Identify which cell holds the provided text, then report its (x, y) central coordinate. 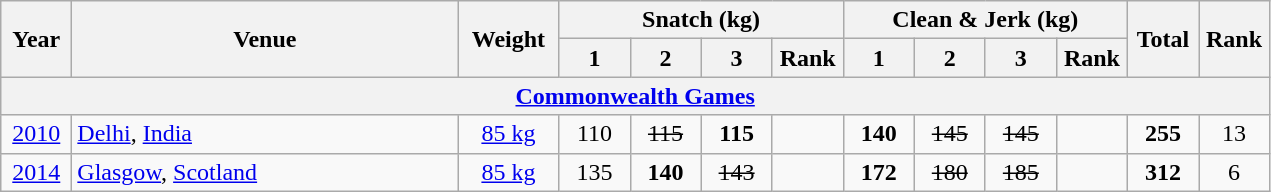
Delhi, India (265, 134)
185 (1020, 172)
Glasgow, Scotland (265, 172)
110 (594, 134)
Total (1162, 39)
13 (1234, 134)
2014 (36, 172)
172 (878, 172)
143 (736, 172)
Commonwealth Games (636, 96)
135 (594, 172)
Venue (265, 39)
255 (1162, 134)
Weight (508, 39)
Snatch (kg) (701, 20)
6 (1234, 172)
Clean & Jerk (kg) (985, 20)
2010 (36, 134)
312 (1162, 172)
180 (950, 172)
Year (36, 39)
